From the cell containing the given text, extract its center point as [X, Y] coordinate. 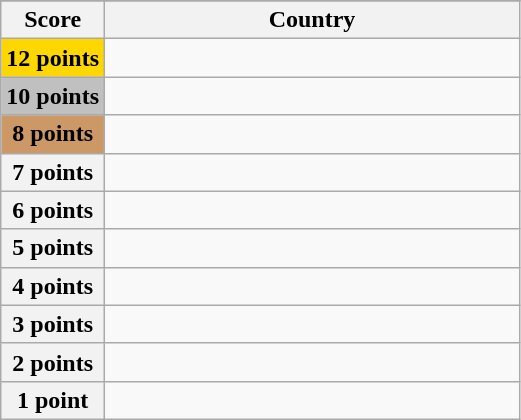
4 points [53, 286]
8 points [53, 134]
12 points [53, 58]
Country [312, 20]
10 points [53, 96]
6 points [53, 210]
7 points [53, 172]
3 points [53, 324]
1 point [53, 400]
Score [53, 20]
5 points [53, 248]
2 points [53, 362]
